Find where the given text appears and provide that cell's center as [x, y] coordinate. 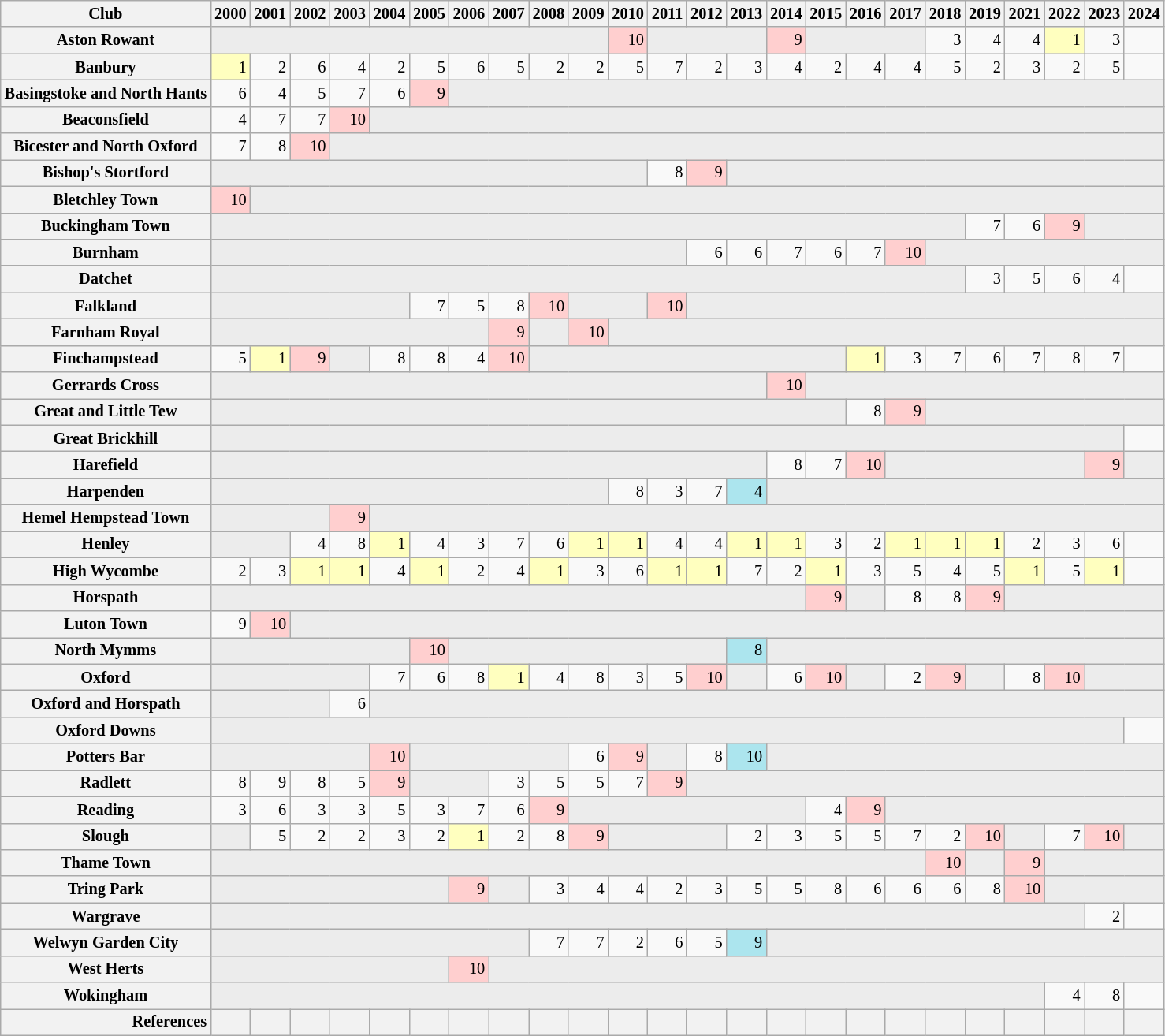
Oxford Downs [106, 730]
Welwyn Garden City [106, 942]
2004 [389, 13]
Thame Town [106, 863]
High Wycombe [106, 571]
Potters Bar [106, 757]
Tring Park [106, 889]
Falkland [106, 306]
Luton Town [106, 624]
2009 [588, 13]
Radlett [106, 783]
2024 [1144, 13]
2018 [945, 13]
Wargrave [106, 916]
References [106, 1022]
Oxford and Horspath [106, 703]
Slough [106, 837]
Farnham Royal [106, 332]
2016 [865, 13]
Bishop's Stortford [106, 173]
Oxford [106, 677]
Hemel Hempstead Town [106, 518]
2008 [549, 13]
2002 [310, 13]
West Herts [106, 969]
2013 [746, 13]
Datchet [106, 279]
Banbury [106, 67]
Bicester and North Oxford [106, 147]
Horspath [106, 598]
2011 [667, 13]
2006 [469, 13]
Buckingham Town [106, 226]
2022 [1064, 13]
2019 [984, 13]
2005 [429, 13]
Harpenden [106, 491]
Finchampstead [106, 359]
Great and Little Tew [106, 412]
2021 [1025, 13]
Basingstoke and North Hants [106, 93]
2010 [627, 13]
2000 [230, 13]
2007 [508, 13]
Gerrards Cross [106, 386]
North Mymms [106, 650]
Club [106, 13]
Harefield [106, 464]
Reading [106, 810]
Henley [106, 544]
Burnham [106, 252]
Great Brickhill [106, 438]
Aston Rowant [106, 40]
2014 [786, 13]
2001 [270, 13]
2015 [825, 13]
2012 [706, 13]
2017 [905, 13]
2003 [349, 13]
Bletchley Town [106, 199]
Wokingham [106, 996]
Beaconsfield [106, 120]
2023 [1104, 13]
